Detect which cell encompasses the target text, then output its (X, Y) center coordinate. 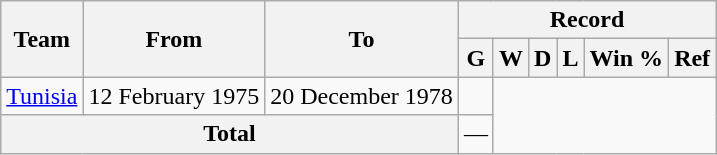
20 December 1978 (362, 96)
To (362, 39)
Team (42, 39)
W (510, 58)
Ref (692, 58)
G (476, 58)
L (570, 58)
D (542, 58)
— (476, 134)
From (174, 39)
Tunisia (42, 96)
Record (586, 20)
Win % (626, 58)
12 February 1975 (174, 96)
Total (230, 134)
